Search for the cell housing the specified text and yield its (X, Y) center coordinate. 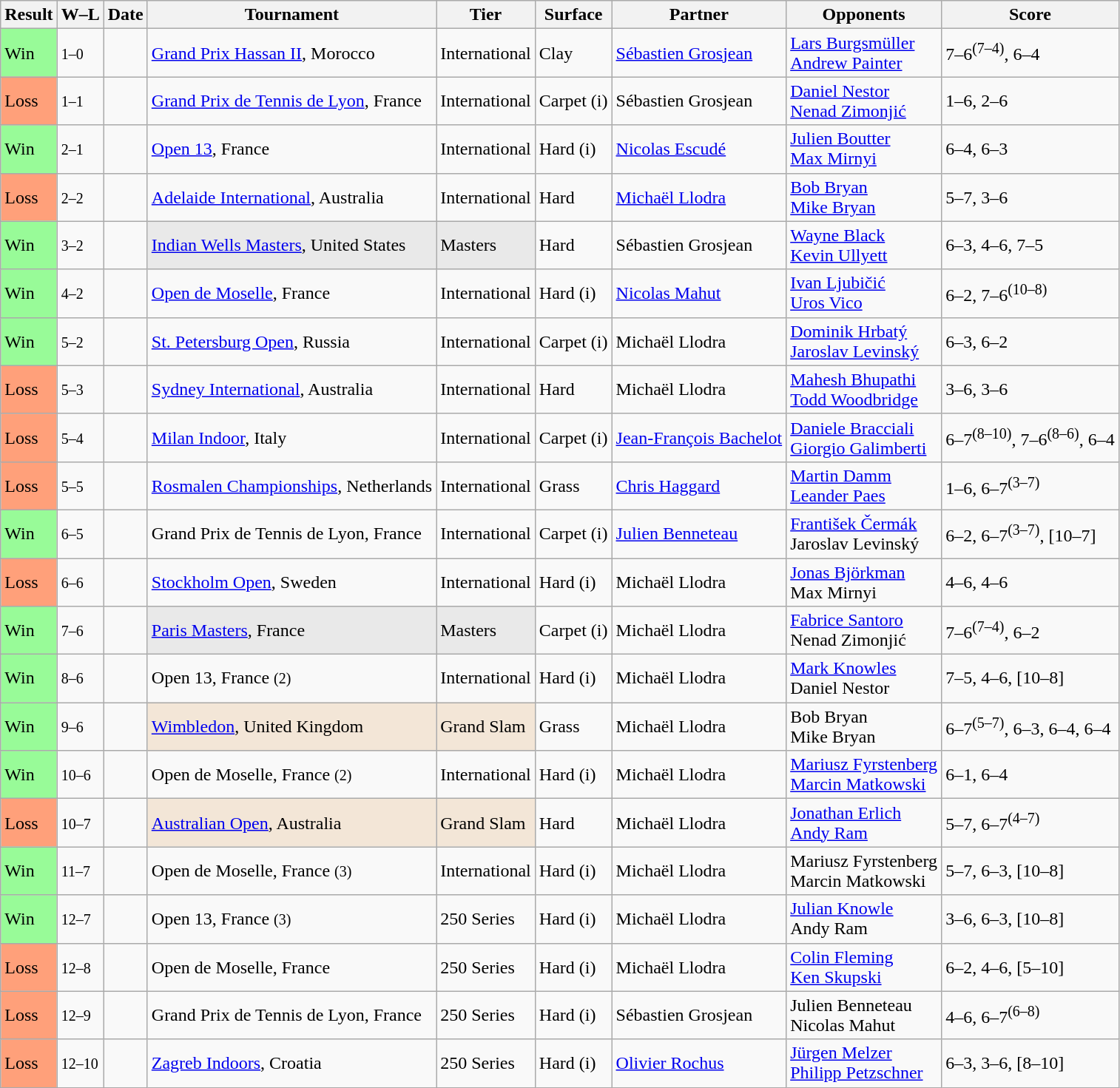
1–6, 6–7(3–7) (1030, 485)
Daniel Nestor Nenad Zimonjić (864, 101)
Partner (699, 15)
2–2 (80, 197)
Ivan Ljubičić Uros Vico (864, 293)
Score (1030, 15)
Zagreb Indoors, Croatia (291, 1064)
9–6 (80, 726)
Adelaide International, Australia (291, 197)
Jonas Björkman Max Mirnyi (864, 581)
7–6(7–4), 6–4 (1030, 53)
12–10 (80, 1064)
Surface (573, 15)
12–8 (80, 967)
Julian Knowle Andy Ram (864, 919)
Mark Knowles Daniel Nestor (864, 679)
Open 13, France (3) (291, 919)
Open de Moselle, France (2) (291, 775)
Daniele Bracciali Giorgio Galimberti (864, 438)
1–1 (80, 101)
7–6 (80, 630)
Date (126, 15)
2–1 (80, 149)
Rosmalen Championships, Netherlands (291, 485)
Milan Indoor, Italy (291, 438)
Sydney International, Australia (291, 389)
6–2, 4–6, [5–10] (1030, 967)
Julien Boutter Max Mirnyi (864, 149)
Chris Haggard (699, 485)
Colin Fleming Ken Skupski (864, 967)
4–6, 4–6 (1030, 581)
7–5, 4–6, [10–8] (1030, 679)
6–2, 7–6(10–8) (1030, 293)
6–3, 4–6, 7–5 (1030, 246)
Jürgen Melzer Philipp Petzschner (864, 1064)
Open de Moselle, France (3) (291, 871)
Julien Benneteau (699, 534)
6–7(8–10), 7–6(8–6), 6–4 (1030, 438)
6–7(5–7), 6–3, 6–4, 6–4 (1030, 726)
3–6, 3–6 (1030, 389)
5–7, 6–7(4–7) (1030, 822)
Opponents (864, 15)
Nicolas Escudé (699, 149)
8–6 (80, 679)
6–5 (80, 534)
Paris Masters, France (291, 630)
Olivier Rochus (699, 1064)
Grand Prix Hassan II, Morocco (291, 53)
6–6 (80, 581)
7–6(7–4), 6–2 (1030, 630)
4–6, 6–7(6–8) (1030, 1015)
Fabrice Santoro Nenad Zimonjić (864, 630)
Tournament (291, 15)
5–7, 6–3, [10–8] (1030, 871)
5–2 (80, 342)
3–6, 6–3, [10–8] (1030, 919)
1–0 (80, 53)
10–6 (80, 775)
12–9 (80, 1015)
Stockholm Open, Sweden (291, 581)
Indian Wells Masters, United States (291, 246)
Open 13, France (2) (291, 679)
Tier (486, 15)
11–7 (80, 871)
6–3, 3–6, [8–10] (1030, 1064)
1–6, 2–6 (1030, 101)
6–4, 6–3 (1030, 149)
Result (29, 15)
12–7 (80, 919)
3–2 (80, 246)
Julien Benneteau Nicolas Mahut (864, 1015)
6–1, 6–4 (1030, 775)
Nicolas Mahut (699, 293)
Mahesh Bhupathi Todd Woodbridge (864, 389)
5–3 (80, 389)
Wayne Black Kevin Ullyett (864, 246)
10–7 (80, 822)
5–4 (80, 438)
Clay (573, 53)
Jonathan Erlich Andy Ram (864, 822)
4–2 (80, 293)
St. Petersburg Open, Russia (291, 342)
5–5 (80, 485)
6–2, 6–7(3–7), [10–7] (1030, 534)
5–7, 3–6 (1030, 197)
6–3, 6–2 (1030, 342)
Open 13, France (291, 149)
Martin Damm Leander Paes (864, 485)
Jean-François Bachelot (699, 438)
W–L (80, 15)
Australian Open, Australia (291, 822)
Dominik Hrbatý Jaroslav Levinský (864, 342)
František Čermák Jaroslav Levinský (864, 534)
Wimbledon, United Kingdom (291, 726)
Lars Burgsmüller Andrew Painter (864, 53)
